Identify which cell holds the provided text, then report its [X, Y] central coordinate. 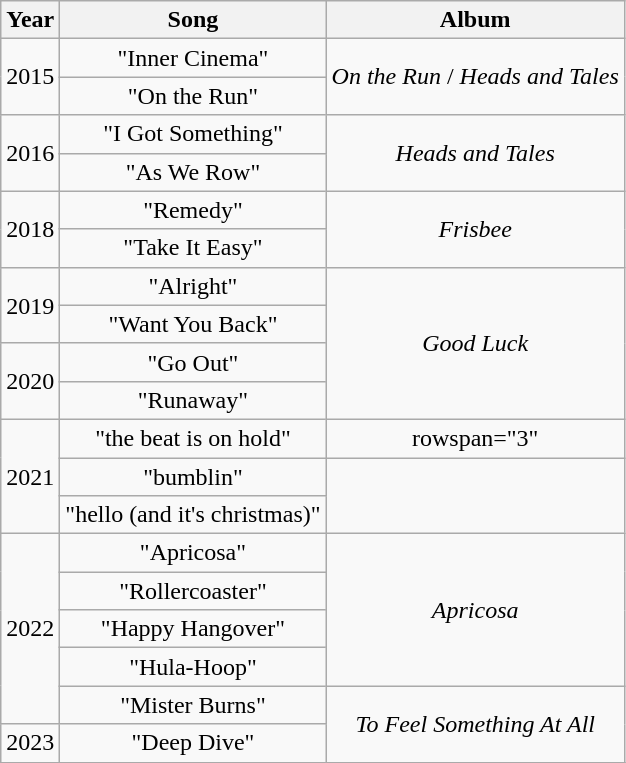
"Alright" [193, 286]
"bumblin" [193, 477]
"Mister Burns" [193, 705]
Good Luck [475, 343]
"Go Out" [193, 362]
rowspan="3" [475, 438]
Heads and Tales [475, 153]
2016 [30, 153]
Apricosa [475, 610]
"Hula-Hoop" [193, 667]
"Deep Dive" [193, 743]
"Inner Cinema" [193, 58]
To Feel Something At All [475, 724]
2023 [30, 743]
Song [193, 20]
"Rollercoaster" [193, 591]
"Remedy" [193, 210]
Frisbee [475, 229]
"On the Run" [193, 96]
"As We Row" [193, 172]
On the Run / Heads and Tales [475, 77]
2019 [30, 305]
2015 [30, 77]
"hello (and it's christmas)" [193, 515]
Album [475, 20]
"the beat is on hold" [193, 438]
2018 [30, 229]
"Take It Easy" [193, 248]
2021 [30, 476]
"Happy Hangover" [193, 629]
"I Got Something" [193, 134]
Year [30, 20]
"Apricosa" [193, 553]
"Want You Back" [193, 324]
"Runaway" [193, 400]
2020 [30, 381]
2022 [30, 629]
